Scan for the cell matching the given text and deliver its [x, y] coordinate at center. 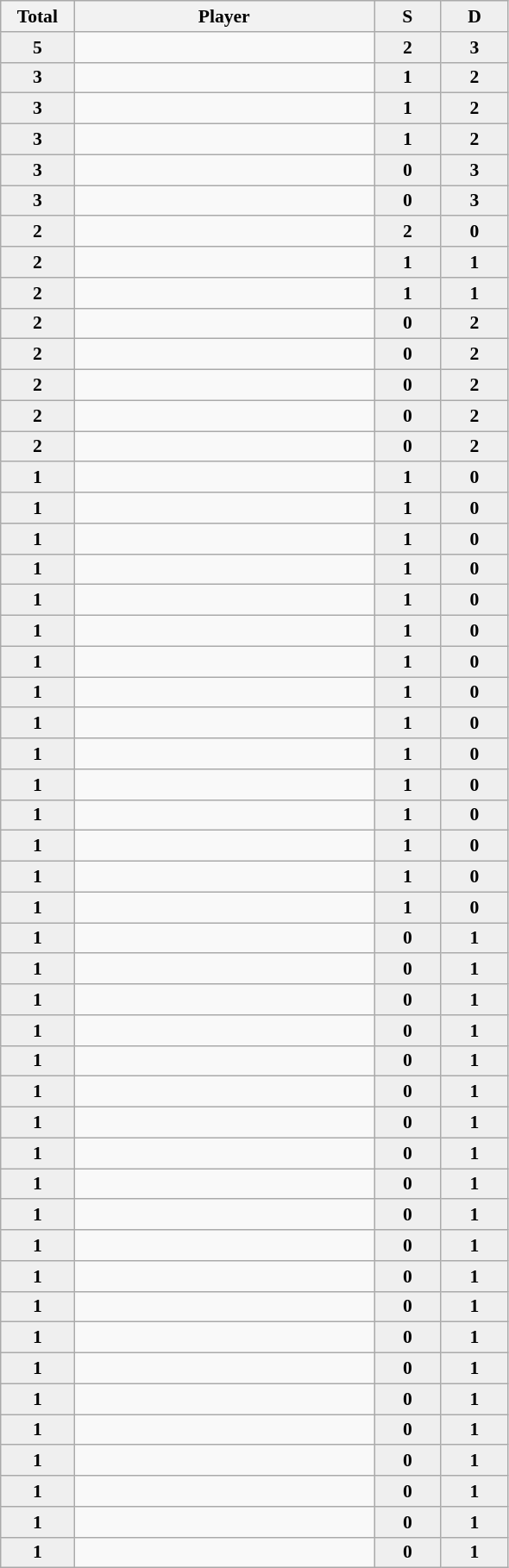
D [474, 16]
Player [224, 16]
5 [38, 47]
S [408, 16]
Total [38, 16]
